Capture the cell that displays the provided text and extract its (x, y) central coordinate. 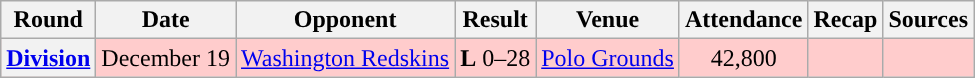
42,800 (743, 58)
Venue (608, 20)
L 0–28 (496, 58)
Recap (846, 20)
Opponent (346, 20)
Sources (928, 20)
Result (496, 20)
December 19 (166, 58)
Round (48, 20)
Washington Redskins (346, 58)
Polo Grounds (608, 58)
Attendance (743, 20)
Division (48, 58)
Date (166, 20)
